Search for the cell housing the specified text and yield its [X, Y] center coordinate. 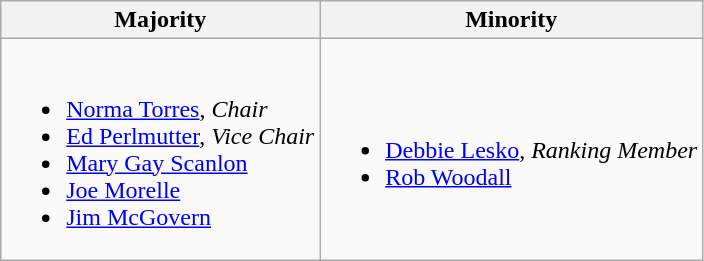
Norma Torres, ChairEd Perlmutter, Vice ChairMary Gay ScanlonJoe MorelleJim McGovern [160, 150]
Majority [160, 20]
Debbie Lesko, Ranking MemberRob Woodall [512, 150]
Minority [512, 20]
